Determine the [X, Y] coordinate at the center of the cell enclosing the given text.  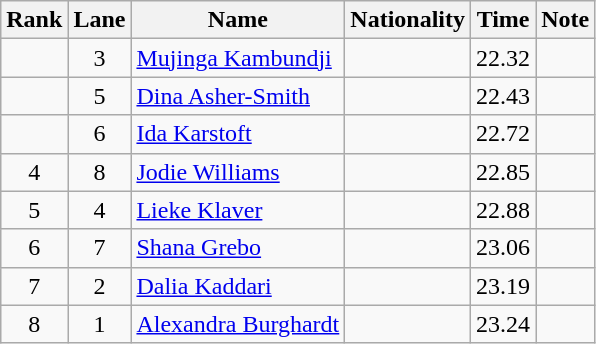
22.32 [504, 58]
Mujinga Kambundji [238, 58]
Nationality [408, 20]
Note [566, 20]
22.85 [504, 172]
22.43 [504, 96]
23.24 [504, 324]
23.19 [504, 286]
Shana Grebo [238, 248]
Name [238, 20]
23.06 [504, 248]
22.88 [504, 210]
2 [100, 286]
Lane [100, 20]
Time [504, 20]
Alexandra Burghardt [238, 324]
Rank [34, 20]
Dina Asher-Smith [238, 96]
Dalia Kaddari [238, 286]
Lieke Klaver [238, 210]
22.72 [504, 134]
1 [100, 324]
Ida Karstoft [238, 134]
Jodie Williams [238, 172]
3 [100, 58]
